Extract the [X, Y] coordinate from the center of the cell holding the provided text.  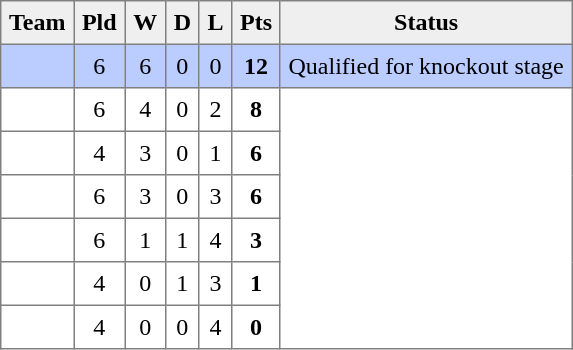
8 [256, 110]
L [216, 23]
Status [426, 23]
Pld [100, 23]
Pts [256, 23]
2 [216, 110]
Qualified for knockout stage [426, 66]
W [145, 23]
Team [38, 23]
12 [256, 66]
D [182, 23]
